Return (x, y) of the center of cell containing provided text 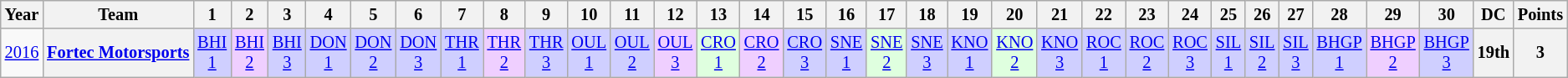
ROC3 (1190, 53)
DC (1494, 14)
SIL3 (1295, 53)
22 (1104, 14)
Points (1540, 14)
DON3 (418, 53)
DON2 (373, 53)
7 (462, 14)
12 (676, 14)
OUL3 (676, 53)
OUL2 (632, 53)
BHGP3 (1447, 53)
BHI3 (288, 53)
9 (546, 14)
SNE2 (886, 53)
20 (1014, 14)
2 (249, 14)
24 (1190, 14)
KNO1 (970, 53)
CRO3 (804, 53)
6 (418, 14)
THR2 (504, 53)
4 (329, 14)
CRO1 (718, 53)
DON1 (329, 53)
14 (762, 14)
23 (1147, 14)
Year (22, 14)
29 (1393, 14)
8 (504, 14)
THR3 (546, 53)
BHI1 (212, 53)
10 (589, 14)
25 (1228, 14)
ROC2 (1147, 53)
17 (886, 14)
2016 (22, 53)
19 (970, 14)
SIL1 (1228, 53)
KNO2 (1014, 53)
21 (1060, 14)
BHGP2 (1393, 53)
16 (846, 14)
5 (373, 14)
Team (118, 14)
19th (1494, 53)
KNO3 (1060, 53)
THR1 (462, 53)
BHGP1 (1340, 53)
OUL1 (589, 53)
28 (1340, 14)
1 (212, 14)
26 (1262, 14)
15 (804, 14)
13 (718, 14)
CRO2 (762, 53)
SNE3 (927, 53)
Fortec Motorsports (118, 53)
SNE1 (846, 53)
18 (927, 14)
BHI2 (249, 53)
27 (1295, 14)
11 (632, 14)
30 (1447, 14)
ROC1 (1104, 53)
SIL2 (1262, 53)
